For the text-containing cell, return its midpoint in (X, Y) coordinate format. 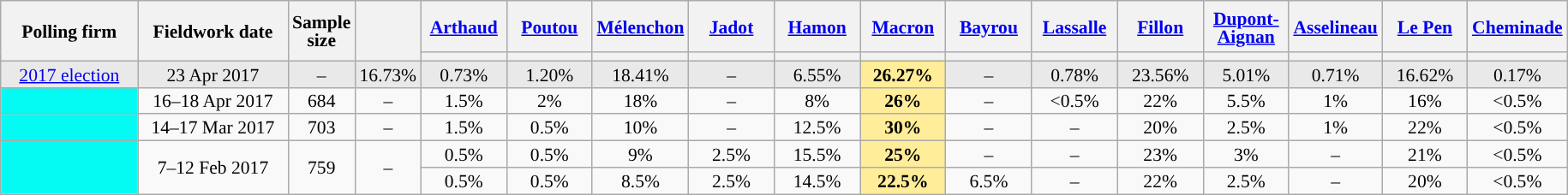
8.5% (640, 181)
7–12 Feb 2017 (212, 168)
Asselineau (1335, 27)
16.62% (1425, 74)
Mélenchon (640, 27)
23.56% (1160, 74)
Arthaud (464, 27)
14.5% (817, 181)
Samplesize (321, 31)
26% (903, 101)
21% (1425, 154)
10% (640, 128)
Fieldwork date (212, 31)
684 (321, 101)
8% (817, 101)
5.01% (1246, 74)
Dupont-Aignan (1246, 27)
1.20% (549, 74)
Poutou (549, 27)
9% (640, 154)
23 Apr 2017 (212, 74)
0.78% (1074, 74)
6.55% (817, 74)
22.5% (903, 181)
16–18 Apr 2017 (212, 101)
12.5% (817, 128)
759 (321, 168)
2% (549, 101)
Le Pen (1425, 27)
14–17 Mar 2017 (212, 128)
Jadot (731, 27)
Macron (903, 27)
18% (640, 101)
6.5% (989, 181)
Bayrou (989, 27)
18.41% (640, 74)
Hamon (817, 27)
25% (903, 154)
15.5% (817, 154)
703 (321, 128)
16% (1425, 101)
Polling firm (69, 31)
3% (1246, 154)
0.17% (1517, 74)
5.5% (1246, 101)
2017 election (69, 74)
16.73% (387, 74)
30% (903, 128)
Lassalle (1074, 27)
26.27% (903, 74)
0.71% (1335, 74)
23% (1160, 154)
0.73% (464, 74)
Fillon (1160, 27)
Cheminade (1517, 27)
